Identify which cell holds the provided text, then report its (x, y) central coordinate. 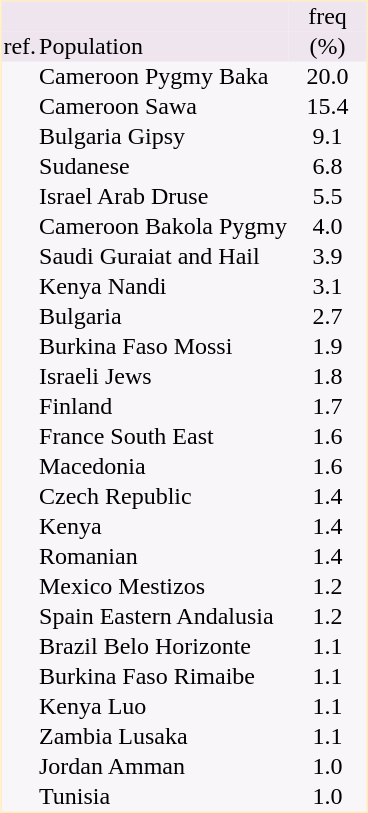
6.8 (327, 167)
Romanian (164, 557)
5.5 (327, 197)
(%) (327, 47)
1.8 (327, 377)
Finland (164, 407)
Israel Arab Druse (164, 197)
Burkina Faso Mossi (164, 347)
Czech Republic (164, 497)
Jordan Amman (164, 767)
Kenya Luo (164, 707)
Israeli Jews (164, 377)
Sudanese (164, 167)
Spain Eastern Andalusia (164, 617)
Burkina Faso Rimaibe (164, 677)
Cameroon Bakola Pygmy (164, 227)
Kenya (164, 527)
Cameroon Sawa (164, 107)
Brazil Belo Horizonte (164, 647)
4.0 (327, 227)
Zambia Lusaka (164, 737)
Saudi Guraiat and Hail (164, 257)
1.7 (327, 407)
Macedonia (164, 467)
3.1 (327, 287)
Cameroon Pygmy Baka (164, 77)
2.7 (327, 317)
France South East (164, 437)
Mexico Mestizos (164, 587)
15.4 (327, 107)
3.9 (327, 257)
Kenya Nandi (164, 287)
Bulgaria (164, 317)
freq (327, 17)
ref. (20, 47)
20.0 (327, 77)
Population (164, 47)
Bulgaria Gipsy (164, 137)
9.1 (327, 137)
1.9 (327, 347)
Tunisia (164, 797)
